Determine the [X, Y] coordinate at the center of the cell enclosing the given text.  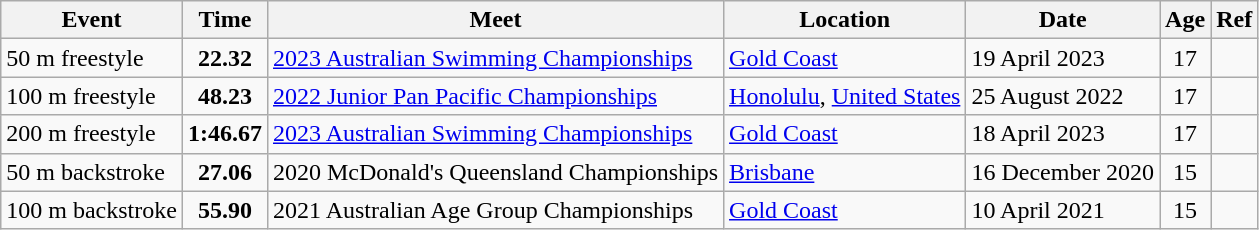
100 m backstroke [92, 210]
Location [845, 20]
50 m backstroke [92, 172]
200 m freestyle [92, 134]
55.90 [224, 210]
Time [224, 20]
19 April 2023 [1063, 58]
18 April 2023 [1063, 134]
Ref [1234, 20]
1:46.67 [224, 134]
27.06 [224, 172]
Meet [495, 20]
2021 Australian Age Group Championships [495, 210]
Age [1186, 20]
16 December 2020 [1063, 172]
Event [92, 20]
48.23 [224, 96]
Date [1063, 20]
50 m freestyle [92, 58]
22.32 [224, 58]
2022 Junior Pan Pacific Championships [495, 96]
100 m freestyle [92, 96]
25 August 2022 [1063, 96]
10 April 2021 [1063, 210]
2020 McDonald's Queensland Championships [495, 172]
Brisbane [845, 172]
Honolulu, United States [845, 96]
